Capture the cell that displays the provided text and extract its [X, Y] central coordinate. 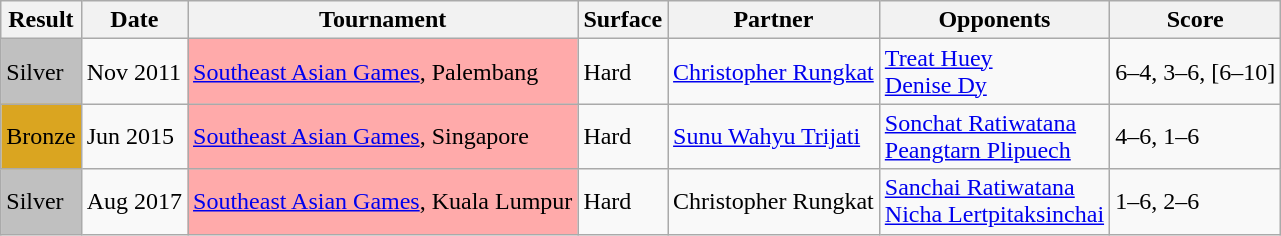
Sunu Wahyu Trijati [774, 136]
Southeast Asian Games, Kuala Lumpur [383, 202]
Sanchai Ratiwatana Nicha Lertpitaksinchai [994, 202]
Jun 2015 [134, 136]
4–6, 1–6 [1196, 136]
6–4, 3–6, [6–10] [1196, 72]
Result [41, 20]
Southeast Asian Games, Palembang [383, 72]
Tournament [383, 20]
Date [134, 20]
Score [1196, 20]
Partner [774, 20]
Bronze [41, 136]
Sonchat Ratiwatana Peangtarn Plipuech [994, 136]
Treat Huey Denise Dy [994, 72]
Aug 2017 [134, 202]
Southeast Asian Games, Singapore [383, 136]
1–6, 2–6 [1196, 202]
Nov 2011 [134, 72]
Opponents [994, 20]
Surface [623, 20]
